Identify which cell holds the provided text, then report its (x, y) central coordinate. 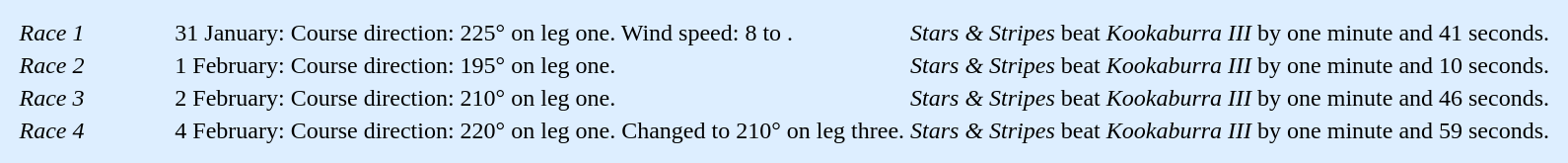
4 February: Course direction: 220° on leg one. Changed to 210° on leg three. (540, 130)
Race 4 (95, 130)
2 February: Course direction: 210° on leg one. (540, 98)
1 February: Course direction: 195° on leg one. (540, 65)
Stars & Stripes beat Kookaburra III by one minute and 10 seconds. (1231, 65)
31 January: Course direction: 225° on leg one. Wind speed: 8 to . (540, 33)
Stars & Stripes beat Kookaburra III by one minute and 59 seconds. (1231, 130)
Stars & Stripes beat Kookaburra III by one minute and 41 seconds. (1231, 33)
Race 3 (95, 98)
Race 1 (95, 33)
Stars & Stripes beat Kookaburra III by one minute and 46 seconds. (1231, 98)
Race 2 (95, 65)
